For the text-containing cell, return its midpoint in [X, Y] coordinate format. 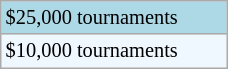
$10,000 tournaments [114, 51]
$25,000 tournaments [114, 17]
